Find where the given text appears and provide that cell's center as [x, y] coordinate. 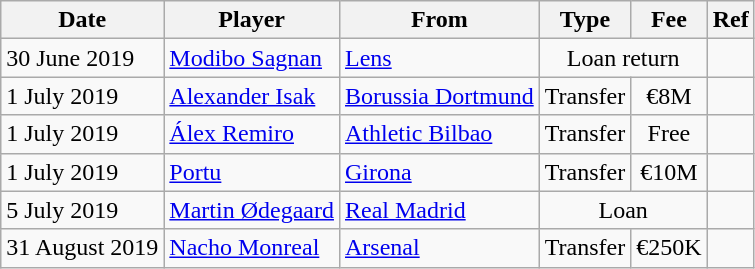
€10M [669, 172]
€8M [669, 96]
Loan [623, 210]
5 July 2019 [82, 210]
Date [82, 20]
Álex Remiro [252, 134]
Athletic Bilbao [439, 134]
Alexander Isak [252, 96]
€250K [669, 248]
Ref [730, 20]
Nacho Monreal [252, 248]
Real Madrid [439, 210]
Player [252, 20]
Modibo Sagnan [252, 58]
Type [585, 20]
Portu [252, 172]
30 June 2019 [82, 58]
From [439, 20]
Loan return [623, 58]
Free [669, 134]
Fee [669, 20]
Borussia Dortmund [439, 96]
Arsenal [439, 248]
31 August 2019 [82, 248]
Lens [439, 58]
Girona [439, 172]
Martin Ødegaard [252, 210]
